Return the (X, Y) coordinate for the center point of the cell that contains the specified text.  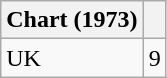
9 (154, 58)
Chart (1973) (72, 20)
UK (72, 58)
